Capture the cell that displays the provided text and extract its [X, Y] central coordinate. 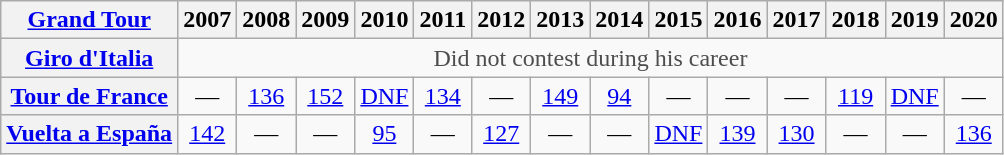
2008 [266, 20]
Did not contest during his career [591, 58]
2017 [796, 20]
142 [208, 134]
95 [384, 134]
2014 [620, 20]
2013 [560, 20]
2019 [914, 20]
2020 [974, 20]
2016 [738, 20]
2007 [208, 20]
Giro d'Italia [90, 58]
119 [856, 96]
Tour de France [90, 96]
2015 [678, 20]
94 [620, 96]
130 [796, 134]
139 [738, 134]
2011 [443, 20]
2018 [856, 20]
2009 [326, 20]
152 [326, 96]
Grand Tour [90, 20]
134 [443, 96]
127 [502, 134]
149 [560, 96]
2010 [384, 20]
Vuelta a España [90, 134]
2012 [502, 20]
